Locate the cell with the specified text and output its (X, Y) center coordinate. 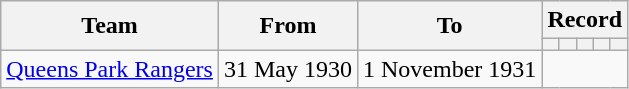
Record (585, 20)
Queens Park Rangers (110, 69)
31 May 1930 (288, 69)
To (449, 26)
Team (110, 26)
From (288, 26)
1 November 1931 (449, 69)
